Provide the (x, y) coordinate of the cell's center where the given text is located.  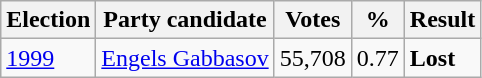
Election (48, 20)
1999 (48, 58)
Result (442, 20)
Votes (312, 20)
% (378, 20)
0.77 (378, 58)
Lost (442, 58)
Party candidate (185, 20)
55,708 (312, 58)
Engels Gabbasov (185, 58)
